Detect which cell encompasses the target text, then output its [x, y] center coordinate. 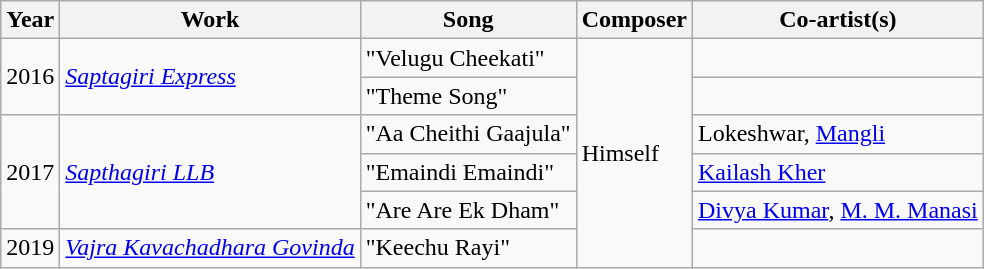
Co-artist(s) [838, 20]
2019 [30, 248]
Vajra Kavachadhara Govinda [210, 248]
Composer [634, 20]
2016 [30, 77]
Himself [634, 153]
Work [210, 20]
Saptagiri Express [210, 77]
2017 [30, 172]
Song [468, 20]
Year [30, 20]
"Theme Song" [468, 96]
"Are Are Ek Dham" [468, 210]
Divya Kumar, M. M. Manasi [838, 210]
Sapthagiri LLB [210, 172]
"Emaindi Emaindi" [468, 172]
"Velugu Cheekati" [468, 58]
"Aa Cheithi Gaajula" [468, 134]
Kailash Kher [838, 172]
Lokeshwar, Mangli [838, 134]
"Keechu Rayi" [468, 248]
